Pinpoint the cell where the given text exists, returning its (X, Y) midpoint coordinate. 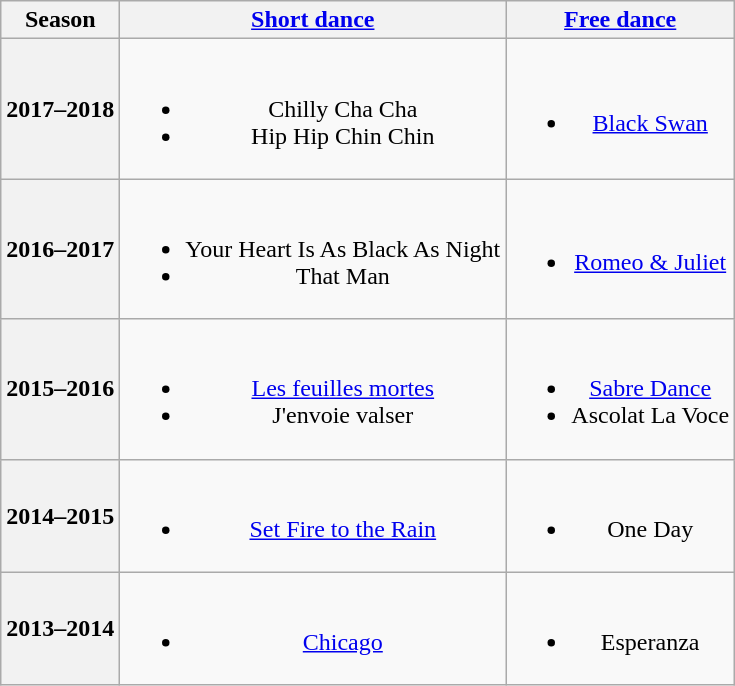
Short dance (313, 20)
Romeo & Juliet (620, 249)
Chilly Cha Cha Hip Hip Chin Chin (313, 109)
Esperanza (620, 628)
Chicago (313, 628)
Season (60, 20)
Free dance (620, 20)
Your Heart Is As Black As Night That Man (313, 249)
2016–2017 (60, 249)
Sabre Dance Ascolat La Voce (620, 389)
Set Fire to the Rain (313, 516)
Black Swan (620, 109)
One Day (620, 516)
2013–2014 (60, 628)
2017–2018 (60, 109)
2014–2015 (60, 516)
2015–2016 (60, 389)
Les feuilles mortes J'envoie valser (313, 389)
